Find where the given text appears and provide that cell's center as (x, y) coordinate. 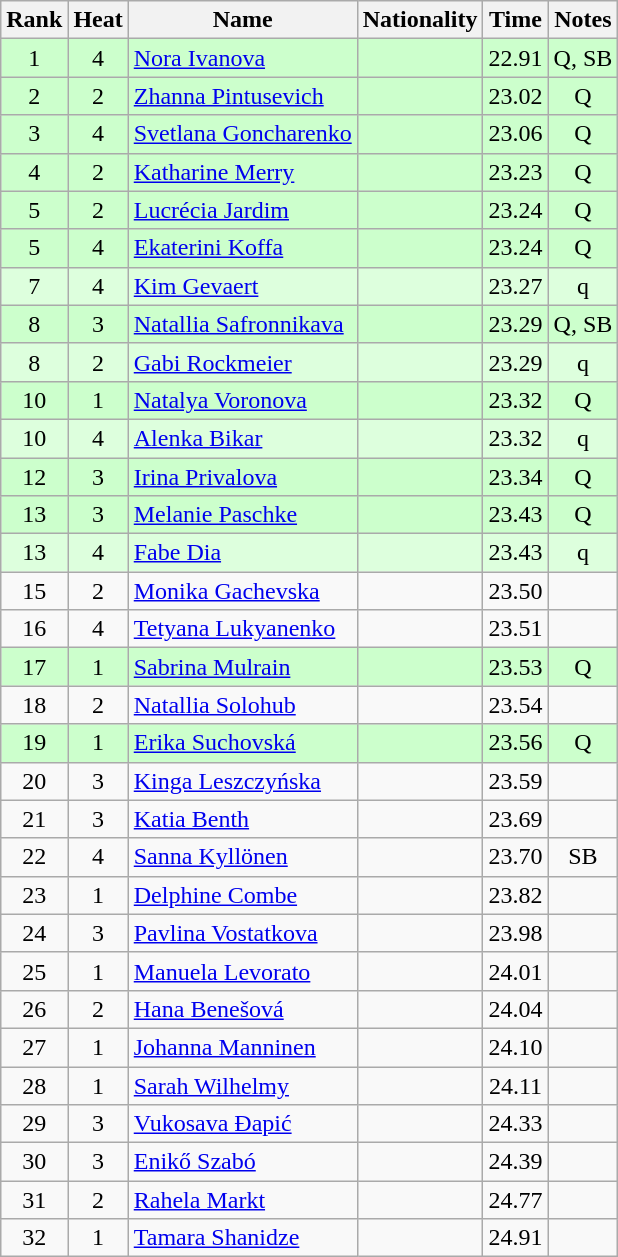
24.33 (516, 1124)
27 (34, 1047)
Zhanna Pintusevich (242, 96)
Heat (98, 20)
22.91 (516, 58)
24.04 (516, 1009)
Irina Privalova (242, 477)
Melanie Paschke (242, 515)
24.39 (516, 1162)
Nora Ivanova (242, 58)
23.56 (516, 743)
24.77 (516, 1200)
26 (34, 1009)
Hana Benešová (242, 1009)
32 (34, 1238)
23.54 (516, 705)
Delphine Combe (242, 895)
17 (34, 667)
30 (34, 1162)
24.10 (516, 1047)
Rank (34, 20)
Kim Gevaert (242, 286)
24.01 (516, 971)
23.27 (516, 286)
Nationality (420, 20)
23.34 (516, 477)
Tetyana Lukyanenko (242, 629)
23.06 (516, 134)
Natalya Voronova (242, 400)
15 (34, 591)
24.91 (516, 1238)
Pavlina Vostatkova (242, 933)
23.82 (516, 895)
19 (34, 743)
24 (34, 933)
Sanna Kyllönen (242, 857)
Lucrécia Jardim (242, 210)
Katharine Merry (242, 172)
Sarah Wilhelmy (242, 1085)
Kinga Leszczyńska (242, 781)
12 (34, 477)
31 (34, 1200)
Name (242, 20)
Enikő Szabó (242, 1162)
Johanna Manninen (242, 1047)
29 (34, 1124)
21 (34, 819)
SB (583, 857)
23.02 (516, 96)
23.50 (516, 591)
Ekaterini Koffa (242, 248)
23.59 (516, 781)
18 (34, 705)
16 (34, 629)
20 (34, 781)
Katia Benth (242, 819)
22 (34, 857)
23 (34, 895)
28 (34, 1085)
24.11 (516, 1085)
Notes (583, 20)
Vukosava Đapić (242, 1124)
Manuela Levorato (242, 971)
25 (34, 971)
Erika Suchovská (242, 743)
23.51 (516, 629)
Natallia Solohub (242, 705)
Rahela Markt (242, 1200)
Monika Gachevska (242, 591)
Sabrina Mulrain (242, 667)
Fabe Dia (242, 553)
7 (34, 286)
23.53 (516, 667)
23.23 (516, 172)
23.70 (516, 857)
Svetlana Goncharenko (242, 134)
Alenka Bikar (242, 438)
23.98 (516, 933)
Tamara Shanidze (242, 1238)
Natallia Safronnikava (242, 324)
Gabi Rockmeier (242, 362)
23.69 (516, 819)
Time (516, 20)
